Return (x, y) of the center of cell containing provided text 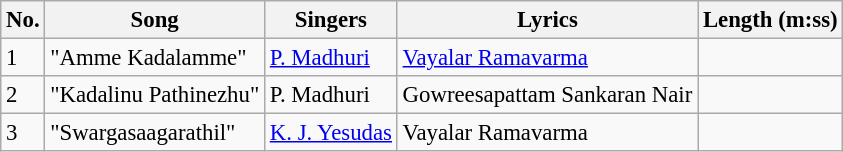
"Swargasaagarathil" (155, 133)
"Amme Kadalamme" (155, 58)
Length (m:ss) (770, 20)
3 (23, 133)
1 (23, 58)
"Kadalinu Pathinezhu" (155, 95)
K. J. Yesudas (332, 133)
Song (155, 20)
Singers (332, 20)
2 (23, 95)
Lyrics (547, 20)
No. (23, 20)
Gowreesapattam Sankaran Nair (547, 95)
